Return [x, y] of the center of cell containing provided text 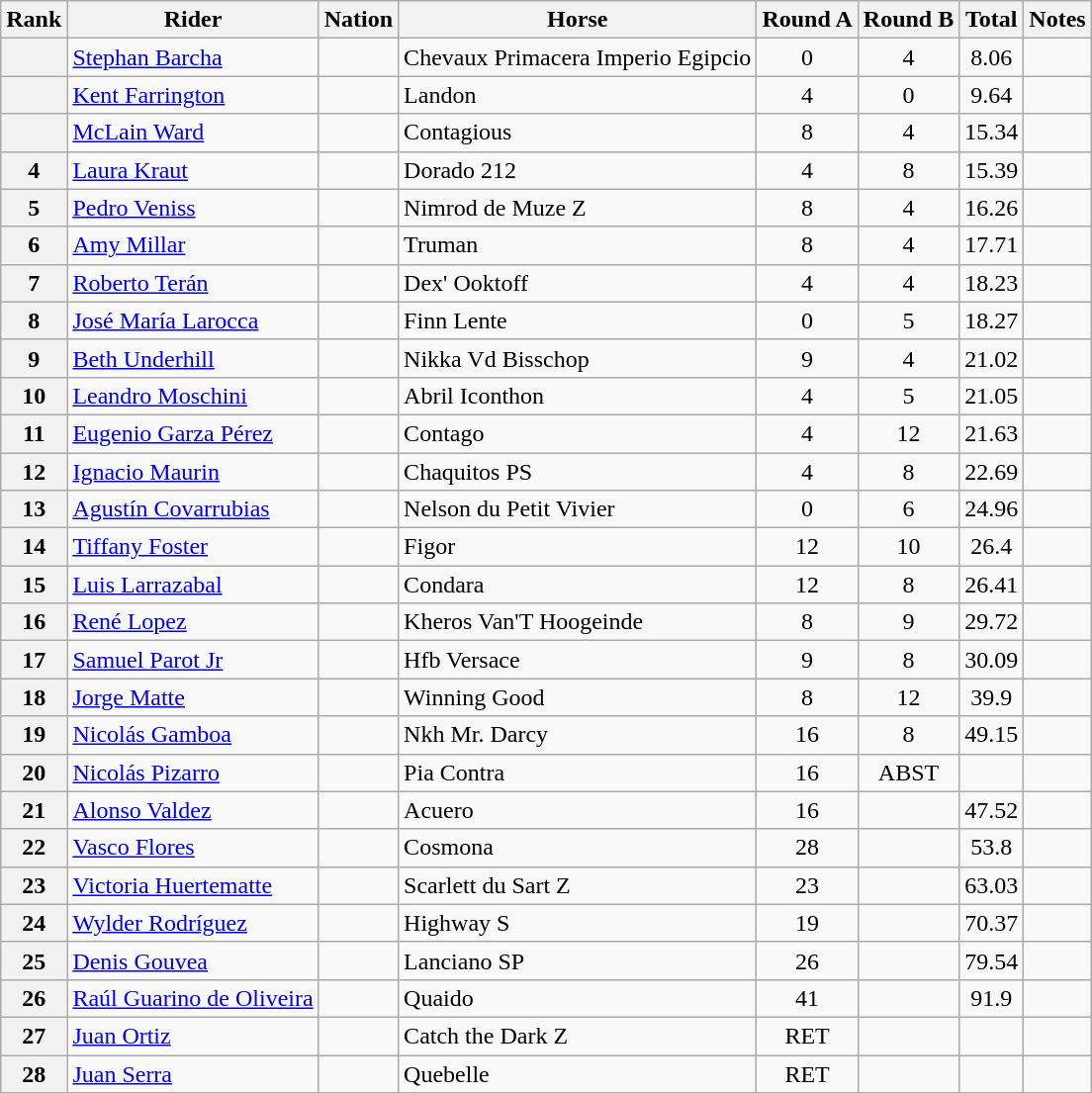
47.52 [991, 810]
22 [34, 848]
Stephan Barcha [193, 57]
Juan Ortiz [193, 1036]
9.64 [991, 95]
Nation [358, 20]
Kent Farrington [193, 95]
Samuel Parot Jr [193, 660]
Acuero [578, 810]
Figor [578, 547]
21.02 [991, 358]
Dex' Ooktoff [578, 283]
7 [34, 283]
17.71 [991, 245]
49.15 [991, 735]
Roberto Terán [193, 283]
Quebelle [578, 1073]
25 [34, 960]
Ignacio Maurin [193, 472]
20 [34, 773]
René Lopez [193, 622]
26.4 [991, 547]
27 [34, 1036]
13 [34, 509]
15.34 [991, 133]
Rider [193, 20]
Nikka Vd Bisschop [578, 358]
Quaido [578, 998]
24 [34, 923]
63.03 [991, 885]
Total [991, 20]
26.41 [991, 585]
16.26 [991, 208]
Abril Iconthon [578, 396]
39.9 [991, 697]
Landon [578, 95]
Pedro Veniss [193, 208]
Round B [908, 20]
Tiffany Foster [193, 547]
Nimrod de Muze Z [578, 208]
Highway S [578, 923]
Finn Lente [578, 320]
Wylder Rodríguez [193, 923]
8.06 [991, 57]
24.96 [991, 509]
22.69 [991, 472]
Nkh Mr. Darcy [578, 735]
41 [807, 998]
Amy Millar [193, 245]
ABST [908, 773]
17 [34, 660]
Horse [578, 20]
Laura Kraut [193, 170]
Raúl Guarino de Oliveira [193, 998]
Kheros Van'T Hoogeinde [578, 622]
Hfb Versace [578, 660]
Chaquitos PS [578, 472]
Jorge Matte [193, 697]
McLain Ward [193, 133]
Scarlett du Sart Z [578, 885]
15.39 [991, 170]
Notes [1057, 20]
Agustín Covarrubias [193, 509]
18 [34, 697]
Victoria Huertematte [193, 885]
18.23 [991, 283]
Catch the Dark Z [578, 1036]
Alonso Valdez [193, 810]
Chevaux Primacera Imperio Egipcio [578, 57]
Juan Serra [193, 1073]
Lanciano SP [578, 960]
29.72 [991, 622]
21.05 [991, 396]
91.9 [991, 998]
Eugenio Garza Pérez [193, 433]
Nelson du Petit Vivier [578, 509]
Condara [578, 585]
Luis Larrazabal [193, 585]
Truman [578, 245]
Round A [807, 20]
Contagious [578, 133]
Contago [578, 433]
15 [34, 585]
José María Larocca [193, 320]
Rank [34, 20]
21 [34, 810]
Beth Underhill [193, 358]
Pia Contra [578, 773]
Dorado 212 [578, 170]
70.37 [991, 923]
18.27 [991, 320]
Leandro Moschini [193, 396]
Nicolás Pizarro [193, 773]
30.09 [991, 660]
11 [34, 433]
21.63 [991, 433]
14 [34, 547]
Winning Good [578, 697]
53.8 [991, 848]
79.54 [991, 960]
Denis Gouvea [193, 960]
Cosmona [578, 848]
Nicolás Gamboa [193, 735]
Vasco Flores [193, 848]
